Find where the given text appears and provide that cell's center as (X, Y) coordinate. 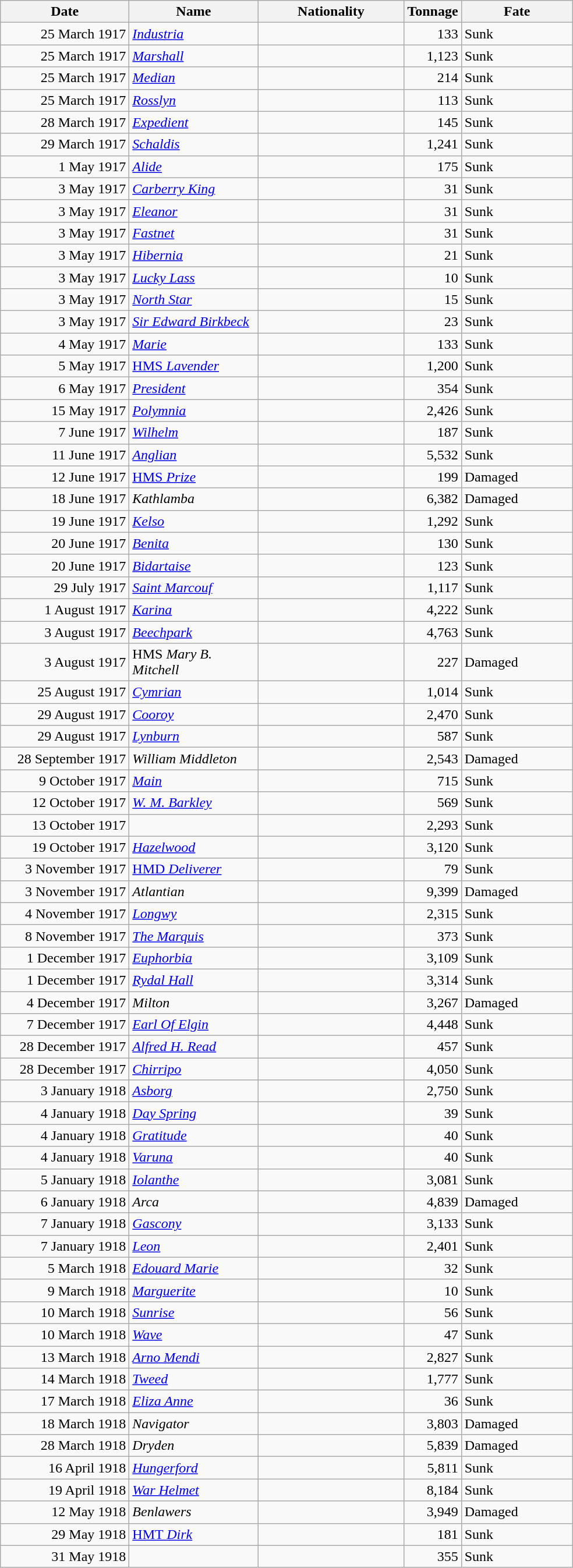
Marie (193, 344)
354 (433, 388)
187 (433, 433)
4 December 1917 (65, 1002)
Day Spring (193, 1113)
145 (433, 122)
Fastnet (193, 233)
1,014 (433, 692)
19 June 1917 (65, 521)
3,314 (433, 980)
3,267 (433, 1002)
Earl Of Elgin (193, 1025)
29 May 1918 (65, 1534)
Name (193, 12)
3,109 (433, 958)
Alide (193, 167)
9 October 1917 (65, 781)
13 March 1918 (65, 1357)
Cymrian (193, 692)
Saint Marcouf (193, 587)
19 April 1918 (65, 1490)
4,222 (433, 610)
36 (433, 1401)
113 (433, 100)
Hazelwood (193, 847)
Milton (193, 1002)
Alfred H. Read (193, 1047)
3,803 (433, 1424)
Expedient (193, 122)
9 March 1918 (65, 1290)
227 (433, 663)
6,382 (433, 499)
Fate (517, 12)
373 (433, 936)
Euphorbia (193, 958)
Tweed (193, 1379)
Hungerford (193, 1468)
31 May 1918 (65, 1556)
Sunrise (193, 1312)
Marshall (193, 56)
3,120 (433, 847)
Rosslyn (193, 100)
5 May 1917 (65, 366)
7 December 1917 (65, 1025)
Benita (193, 543)
28 March 1917 (65, 122)
123 (433, 565)
12 May 1918 (65, 1512)
Carberry King (193, 189)
12 June 1917 (65, 477)
War Helmet (193, 1490)
199 (433, 477)
79 (433, 869)
Benlawers (193, 1512)
12 October 1917 (65, 803)
Nationality (331, 12)
587 (433, 737)
15 May 1917 (65, 410)
2,750 (433, 1091)
1,777 (433, 1379)
Eleanor (193, 211)
Industria (193, 34)
Wave (193, 1335)
28 September 1917 (65, 759)
130 (433, 543)
28 March 1918 (65, 1446)
Cooroy (193, 714)
Eliza Anne (193, 1401)
4 November 1917 (65, 914)
2,401 (433, 1246)
4 May 1917 (65, 344)
11 June 1917 (65, 455)
8,184 (433, 1490)
Beechpark (193, 632)
8 November 1917 (65, 936)
18 June 1917 (65, 499)
Schaldis (193, 144)
2,293 (433, 825)
Wilhelm (193, 433)
2,315 (433, 914)
47 (433, 1335)
1,200 (433, 366)
5,839 (433, 1446)
19 October 1917 (65, 847)
3,081 (433, 1180)
214 (433, 78)
Gratitude (193, 1135)
18 March 1918 (65, 1424)
3 January 1918 (65, 1091)
21 (433, 255)
Atlantian (193, 891)
President (193, 388)
5 March 1918 (65, 1268)
4,050 (433, 1069)
25 August 1917 (65, 692)
Gascony (193, 1224)
Anglian (193, 455)
William Middleton (193, 759)
Rydal Hall (193, 980)
5,532 (433, 455)
13 October 1917 (65, 825)
2,426 (433, 410)
HMS Prize (193, 477)
3,133 (433, 1224)
6 January 1918 (65, 1202)
Bidartaise (193, 565)
Asborg (193, 1091)
355 (433, 1556)
9,399 (433, 891)
Hibernia (193, 255)
W. M. Barkley (193, 803)
2,543 (433, 759)
Tonnage (433, 12)
1,117 (433, 587)
56 (433, 1312)
The Marquis (193, 936)
1,241 (433, 144)
715 (433, 781)
7 June 1917 (65, 433)
1 May 1917 (65, 167)
Chirripo (193, 1069)
Date (65, 12)
Leon (193, 1246)
15 (433, 300)
23 (433, 322)
17 March 1918 (65, 1401)
4,448 (433, 1025)
Varuna (193, 1158)
Median (193, 78)
Kelso (193, 521)
3,949 (433, 1512)
Dryden (193, 1446)
Arno Mendi (193, 1357)
Lucky Lass (193, 278)
32 (433, 1268)
Edouard Marie (193, 1268)
5,811 (433, 1468)
Kathlamba (193, 499)
29 March 1917 (65, 144)
181 (433, 1534)
Lynburn (193, 737)
Main (193, 781)
457 (433, 1047)
5 January 1918 (65, 1180)
Arca (193, 1202)
Navigator (193, 1424)
569 (433, 803)
Sir Edward Birkbeck (193, 322)
Polymnia (193, 410)
Iolanthe (193, 1180)
Marguerite (193, 1290)
16 April 1918 (65, 1468)
29 July 1917 (65, 587)
Karina (193, 610)
1 August 1917 (65, 610)
1,123 (433, 56)
HMS Lavender (193, 366)
Longwy (193, 914)
4,763 (433, 632)
4,839 (433, 1202)
2,470 (433, 714)
HMS Mary B. Mitchell (193, 663)
175 (433, 167)
2,827 (433, 1357)
North Star (193, 300)
6 May 1917 (65, 388)
39 (433, 1113)
14 March 1918 (65, 1379)
HMD Deliverer (193, 869)
HMT Dirk (193, 1534)
1,292 (433, 521)
